Search for the cell housing the specified text and yield its (X, Y) center coordinate. 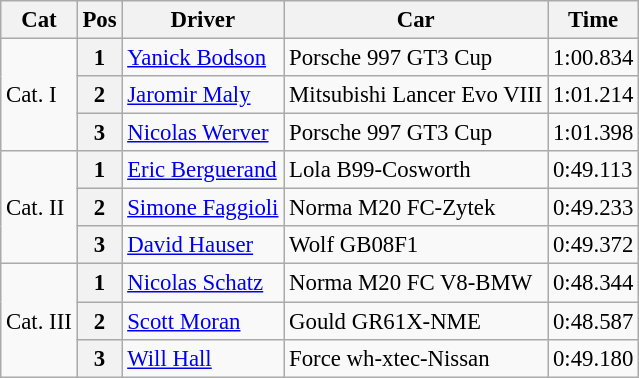
Yanick Bodson (203, 58)
David Hauser (203, 245)
Wolf GB08F1 (416, 245)
1:01.398 (594, 133)
Cat. I (39, 96)
Cat (39, 20)
Simone Faggioli (203, 208)
Car (416, 20)
Mitsubishi Lancer Evo VIII (416, 95)
Norma M20 FC-Zytek (416, 208)
1:00.834 (594, 58)
Scott Moran (203, 321)
Nicolas Werver (203, 133)
Force wh-xtec-Nissan (416, 358)
Lola B99-Cosworth (416, 170)
0:49.372 (594, 245)
Driver (203, 20)
0:48.587 (594, 321)
0:49.113 (594, 170)
Cat. III (39, 320)
Norma M20 FC V8-BMW (416, 283)
Will Hall (203, 358)
Gould GR61X-NME (416, 321)
0:48.344 (594, 283)
1:01.214 (594, 95)
0:49.233 (594, 208)
Time (594, 20)
0:49.180 (594, 358)
Nicolas Schatz (203, 283)
Eric Berguerand (203, 170)
Pos (100, 20)
Jaromir Maly (203, 95)
Cat. II (39, 208)
